Extract the (X, Y) coordinate from the center of the cell holding the provided text.  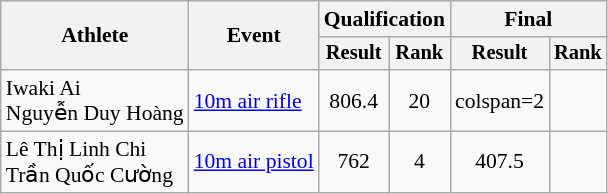
Event (254, 36)
Final (528, 19)
Athlete (95, 36)
20 (420, 100)
Lê Thị Linh ChiTrần Quốc Cường (95, 162)
806.4 (354, 100)
Qualification (384, 19)
colspan=2 (500, 100)
Iwaki AiNguyễn Duy Hoàng (95, 100)
407.5 (500, 162)
10m air pistol (254, 162)
4 (420, 162)
762 (354, 162)
10m air rifle (254, 100)
